Provide the [X, Y] coordinate of the cell's center where the given text is located.  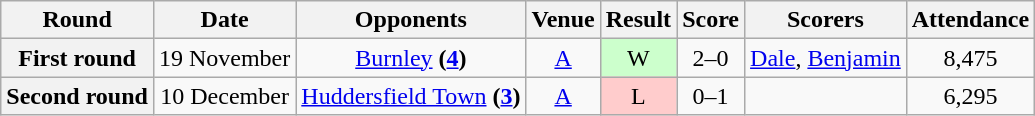
Dale, Benjamin [826, 58]
Date [224, 20]
Second round [78, 96]
L [638, 96]
Venue [563, 20]
6,295 [970, 96]
First round [78, 58]
Opponents [411, 20]
2–0 [711, 58]
0–1 [711, 96]
Huddersfield Town (3) [411, 96]
8,475 [970, 58]
10 December [224, 96]
19 November [224, 58]
Attendance [970, 20]
Scorers [826, 20]
Round [78, 20]
Result [638, 20]
Score [711, 20]
Burnley (4) [411, 58]
W [638, 58]
